Scan for the cell matching the given text and deliver its (X, Y) coordinate at center. 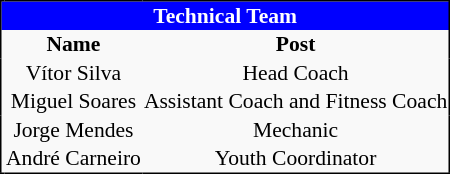
Head Coach (296, 72)
Youth Coordinator (296, 158)
Jorge Mendes (73, 130)
Post (296, 44)
André Carneiro (73, 158)
Mechanic (296, 130)
Technical Team (226, 16)
Assistant Coach and Fitness Coach (296, 101)
Vítor Silva (73, 72)
Name (73, 44)
Miguel Soares (73, 101)
